From the cell containing the given text, extract its center point as [x, y] coordinate. 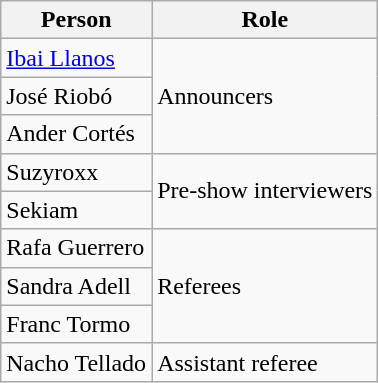
Pre-show interviewers [265, 191]
Sekiam [76, 210]
Person [76, 20]
Nacho Tellado [76, 362]
José Riobó [76, 96]
Assistant referee [265, 362]
Announcers [265, 96]
Ander Cortés [76, 134]
Franc Tormo [76, 324]
Role [265, 20]
Rafa Guerrero [76, 248]
Referees [265, 286]
Suzyroxx [76, 172]
Sandra Adell [76, 286]
Ibai Llanos [76, 58]
